From the cell containing the given text, extract its center point as [x, y] coordinate. 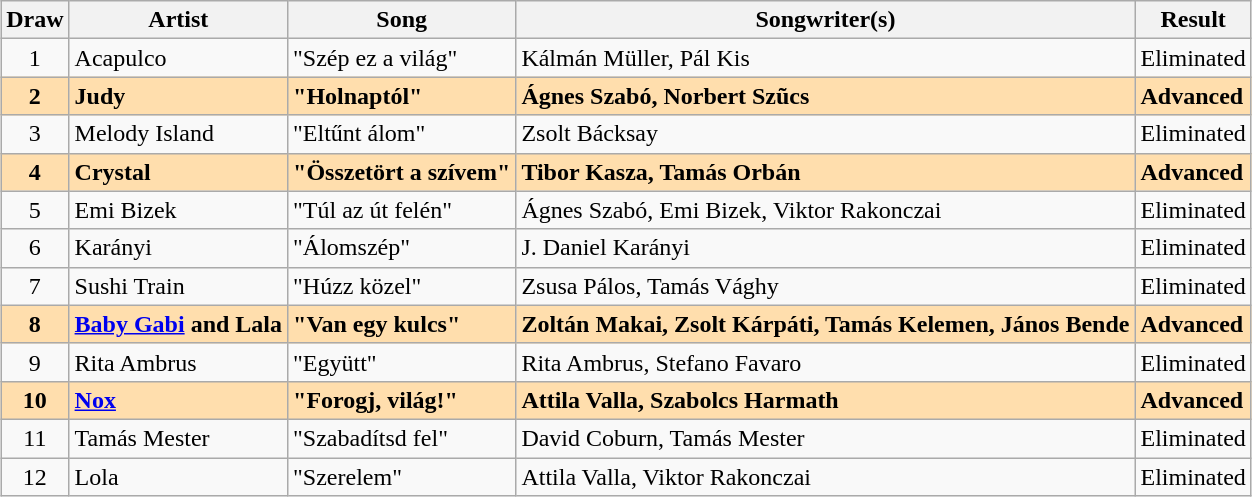
Attila Valla, Viktor Rakonczai [826, 477]
Emi Bizek [178, 210]
"Együtt" [402, 362]
Sushi Train [178, 286]
Attila Valla, Szabolcs Harmath [826, 400]
"Összetört a szívem" [402, 172]
Acapulco [178, 58]
11 [35, 438]
"Forogj, világ!" [402, 400]
Karányi [178, 248]
Zsusa Pálos, Tamás Vághy [826, 286]
Kálmán Müller, Pál Kis [826, 58]
Rita Ambrus, Stefano Favaro [826, 362]
12 [35, 477]
Rita Ambrus [178, 362]
Zsolt Bácksay [826, 134]
"Eltűnt álom" [402, 134]
"Túl az út felén" [402, 210]
"Szabadítsd fel" [402, 438]
Ágnes Szabó, Emi Bizek, Viktor Rakonczai [826, 210]
David Coburn, Tamás Mester [826, 438]
"Van egy kulcs" [402, 324]
6 [35, 248]
Ágnes Szabó, Norbert Szũcs [826, 96]
Songwriter(s) [826, 20]
Melody Island [178, 134]
Baby Gabi and Lala [178, 324]
"Szép ez a világ" [402, 58]
9 [35, 362]
Zoltán Makai, Zsolt Kárpáti, Tamás Kelemen, János Bende [826, 324]
Tamás Mester [178, 438]
Lola [178, 477]
Judy [178, 96]
5 [35, 210]
1 [35, 58]
3 [35, 134]
Song [402, 20]
Crystal [178, 172]
Nox [178, 400]
7 [35, 286]
"Álomszép" [402, 248]
8 [35, 324]
10 [35, 400]
Draw [35, 20]
Result [1193, 20]
Artist [178, 20]
4 [35, 172]
Tibor Kasza, Tamás Orbán [826, 172]
"Holnaptól" [402, 96]
"Szerelem" [402, 477]
2 [35, 96]
"Húzz közel" [402, 286]
J. Daniel Karányi [826, 248]
